Return [X, Y] of the center of cell containing provided text 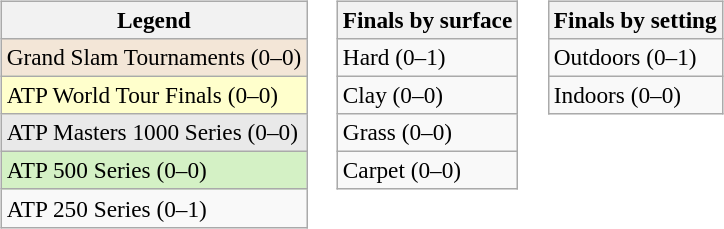
ATP Masters 1000 Series (0–0) [154, 133]
Finals by setting [635, 20]
Indoors (0–0) [635, 95]
ATP 500 Series (0–0) [154, 171]
Finals by surface [427, 20]
Grand Slam Tournaments (0–0) [154, 57]
ATP World Tour Finals (0–0) [154, 95]
Hard (0–1) [427, 57]
Outdoors (0–1) [635, 57]
Legend [154, 20]
Clay (0–0) [427, 95]
Grass (0–0) [427, 133]
ATP 250 Series (0–1) [154, 208]
Carpet (0–0) [427, 171]
